Determine the [X, Y] coordinate at the center of the cell enclosing the given text.  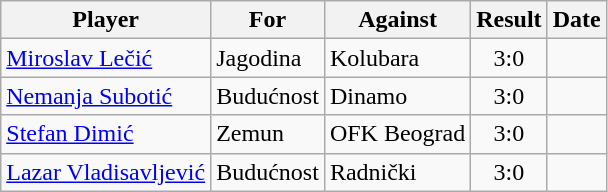
Player [106, 20]
For [268, 20]
Result [509, 20]
Jagodina [268, 58]
Zemun [268, 134]
Against [397, 20]
Date [576, 20]
Kolubara [397, 58]
Miroslav Lečić [106, 58]
Stefan Dimić [106, 134]
Lazar Vladisavljević [106, 172]
Nemanja Subotić [106, 96]
Dinamo [397, 96]
OFK Beograd [397, 134]
Radnički [397, 172]
